Output the [x, y] coordinate of the center of the cell containing the given text.  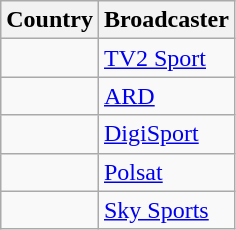
Polsat [166, 172]
Country [50, 20]
Broadcaster [166, 20]
ARD [166, 96]
DigiSport [166, 134]
Sky Sports [166, 210]
TV2 Sport [166, 58]
